Provide the (x, y) coordinate of the cell's center where the given text is located.  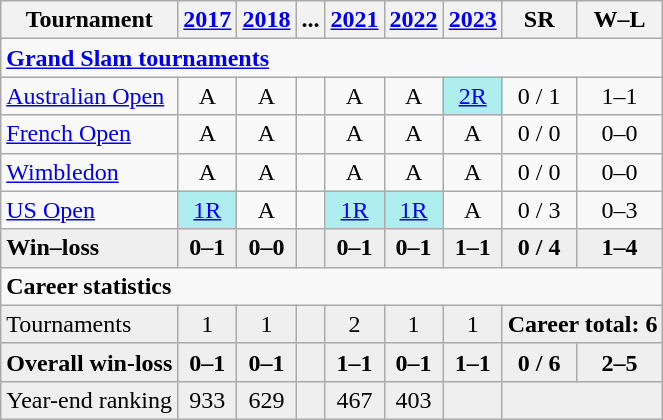
0–3 (620, 210)
403 (414, 400)
629 (266, 400)
Grand Slam tournaments (332, 58)
US Open (90, 210)
SR (539, 20)
467 (354, 400)
0 / 4 (539, 248)
2–5 (620, 362)
Career total: 6 (582, 324)
French Open (90, 134)
2023 (472, 20)
1–4 (620, 248)
Overall win-loss (90, 362)
Win–loss (90, 248)
Tournaments (90, 324)
W–L (620, 20)
2022 (414, 20)
Year-end ranking (90, 400)
2021 (354, 20)
... (310, 20)
0 / 1 (539, 96)
0 / 6 (539, 362)
2017 (208, 20)
Tournament (90, 20)
2018 (266, 20)
Wimbledon (90, 172)
Australian Open (90, 96)
2R (472, 96)
2 (354, 324)
933 (208, 400)
Career statistics (332, 286)
0 / 3 (539, 210)
